Scan for the cell matching the given text and deliver its [x, y] coordinate at center. 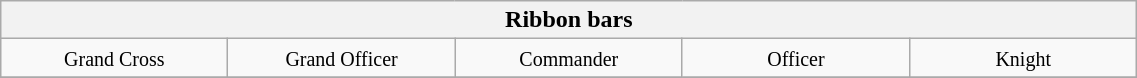
Knight [1024, 58]
Ribbon bars [569, 20]
Grand Officer [342, 58]
Grand Cross [114, 58]
Officer [796, 58]
Commander [568, 58]
